Identify which cell holds the provided text, then report its [x, y] central coordinate. 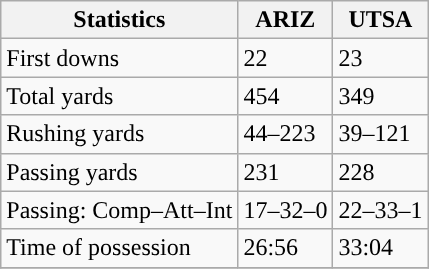
349 [380, 96]
454 [286, 96]
Passing yards [120, 172]
Passing: Comp–Att–Int [120, 210]
ARIZ [286, 20]
Statistics [120, 20]
Rushing yards [120, 134]
22 [286, 58]
First downs [120, 58]
17–32–0 [286, 210]
Time of possession [120, 248]
44–223 [286, 134]
231 [286, 172]
33:04 [380, 248]
228 [380, 172]
Total yards [120, 96]
22–33–1 [380, 210]
39–121 [380, 134]
23 [380, 58]
26:56 [286, 248]
UTSA [380, 20]
